For the text-containing cell, return its midpoint in (x, y) coordinate format. 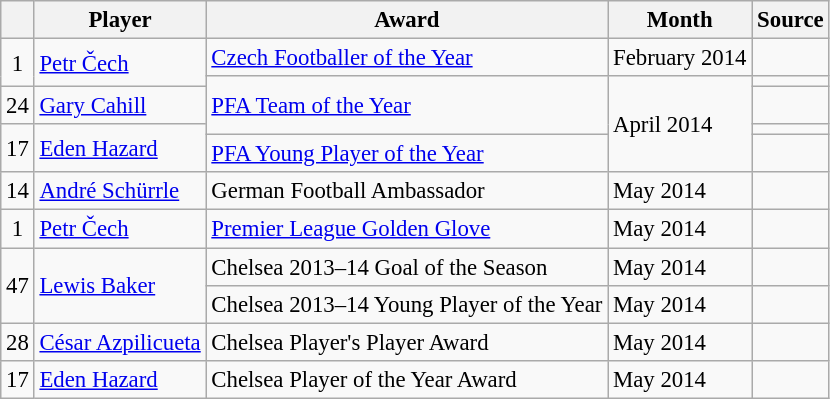
Chelsea 2013–14 Young Player of the Year (407, 304)
28 (18, 342)
PFA Young Player of the Year (407, 154)
14 (18, 191)
Player (120, 20)
Chelsea 2013–14 Goal of the Season (407, 267)
PFA Team of the Year (407, 106)
Chelsea Player's Player Award (407, 342)
Gary Cahill (120, 106)
April 2014 (680, 124)
47 (18, 286)
Month (680, 20)
Premier League Golden Glove (407, 229)
February 2014 (680, 58)
André Schürrle (120, 191)
César Azpilicueta (120, 342)
Lewis Baker (120, 286)
Czech Footballer of the Year (407, 58)
German Football Ambassador (407, 191)
24 (18, 106)
Chelsea Player of the Year Award (407, 379)
Source (790, 20)
Award (407, 20)
